From the cell containing the given text, extract its center point as (X, Y) coordinate. 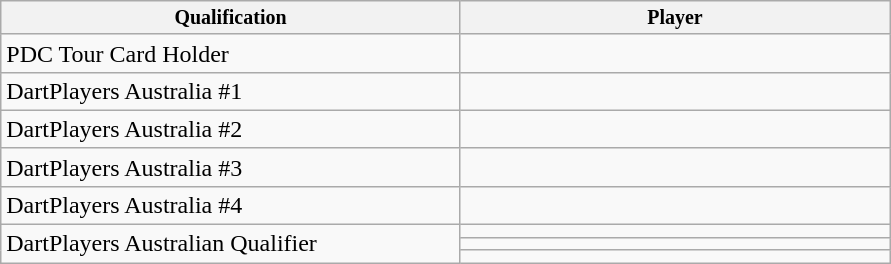
Player (674, 18)
DartPlayers Australia #4 (230, 205)
DartPlayers Australian Qualifier (230, 244)
PDC Tour Card Holder (230, 53)
DartPlayers Australia #2 (230, 129)
DartPlayers Australia #3 (230, 167)
Qualification (230, 18)
DartPlayers Australia #1 (230, 91)
